Output the (x, y) coordinate of the center of the cell containing the given text.  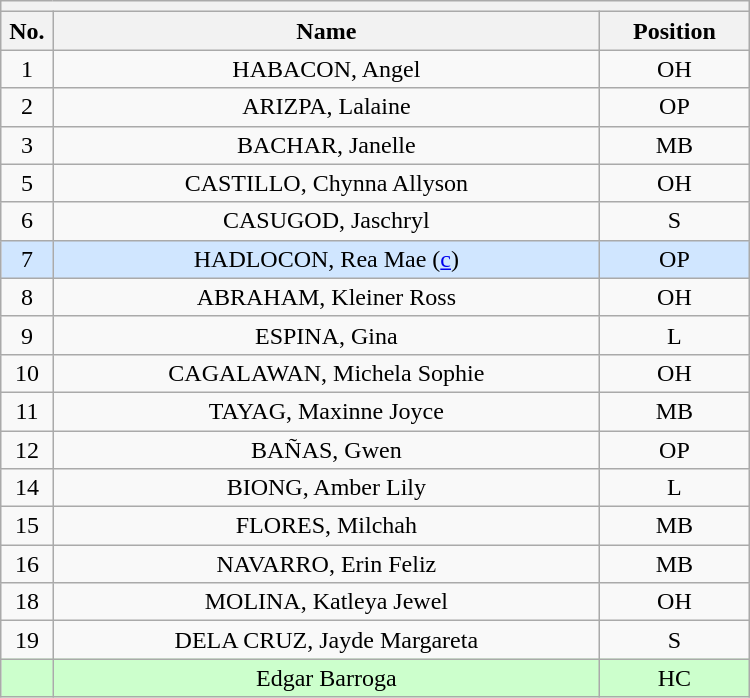
6 (27, 221)
Name (326, 31)
2 (27, 107)
10 (27, 373)
ABRAHAM, Kleiner Ross (326, 297)
CAGALAWAN, Michela Sophie (326, 373)
11 (27, 411)
12 (27, 449)
9 (27, 335)
19 (27, 640)
No. (27, 31)
1 (27, 69)
7 (27, 259)
5 (27, 183)
HADLOCON, Rea Mae (c) (326, 259)
CASUGOD, Jaschryl (326, 221)
MOLINA, Katleya Jewel (326, 602)
16 (27, 564)
15 (27, 526)
DELA CRUZ, Jayde Margareta (326, 640)
Edgar Barroga (326, 678)
BAÑAS, Gwen (326, 449)
HC (675, 678)
BIONG, Amber Lily (326, 488)
FLORES, Milchah (326, 526)
BACHAR, Janelle (326, 145)
3 (27, 145)
HABACON, Angel (326, 69)
ARIZPA, Lalaine (326, 107)
Position (675, 31)
14 (27, 488)
NAVARRO, Erin Feliz (326, 564)
CASTILLO, Chynna Allyson (326, 183)
TAYAG, Maxinne Joyce (326, 411)
ESPINA, Gina (326, 335)
8 (27, 297)
18 (27, 602)
